Provide the (X, Y) coordinate of the cell's center where the given text is located.  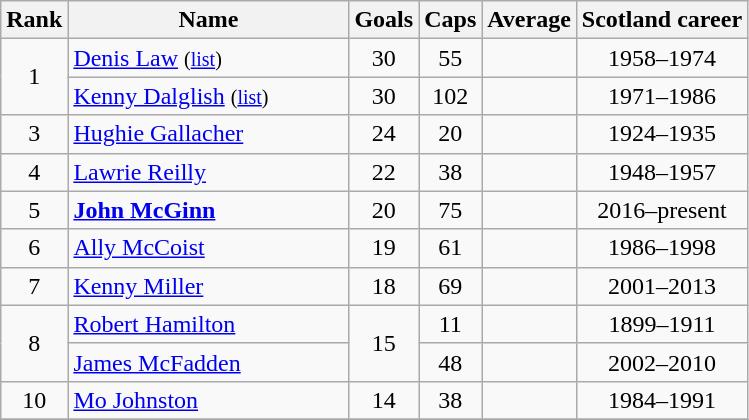
10 (34, 400)
75 (450, 210)
1984–1991 (662, 400)
7 (34, 286)
Kenny Dalglish (list) (208, 96)
Ally McCoist (208, 248)
48 (450, 362)
Rank (34, 20)
102 (450, 96)
18 (384, 286)
Goals (384, 20)
Scotland career (662, 20)
2002–2010 (662, 362)
55 (450, 58)
19 (384, 248)
Kenny Miller (208, 286)
1948–1957 (662, 172)
1 (34, 77)
1971–1986 (662, 96)
11 (450, 324)
6 (34, 248)
Name (208, 20)
2016–present (662, 210)
Lawrie Reilly (208, 172)
Mo Johnston (208, 400)
James McFadden (208, 362)
Hughie Gallacher (208, 134)
1899–1911 (662, 324)
1958–1974 (662, 58)
John McGinn (208, 210)
14 (384, 400)
5 (34, 210)
Average (530, 20)
22 (384, 172)
15 (384, 343)
2001–2013 (662, 286)
3 (34, 134)
61 (450, 248)
1924–1935 (662, 134)
8 (34, 343)
Caps (450, 20)
24 (384, 134)
Robert Hamilton (208, 324)
4 (34, 172)
69 (450, 286)
Denis Law (list) (208, 58)
1986–1998 (662, 248)
